Locate the cell with the specified text and output its (x, y) center coordinate. 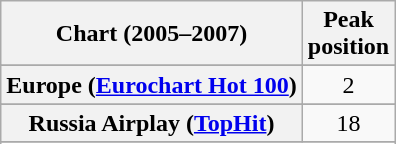
18 (348, 123)
2 (348, 85)
Chart (2005–2007) (152, 34)
Peakposition (348, 34)
Europe (Eurochart Hot 100) (152, 85)
Russia Airplay (TopHit) (152, 123)
